Locate the cell with the specified text and output its (x, y) center coordinate. 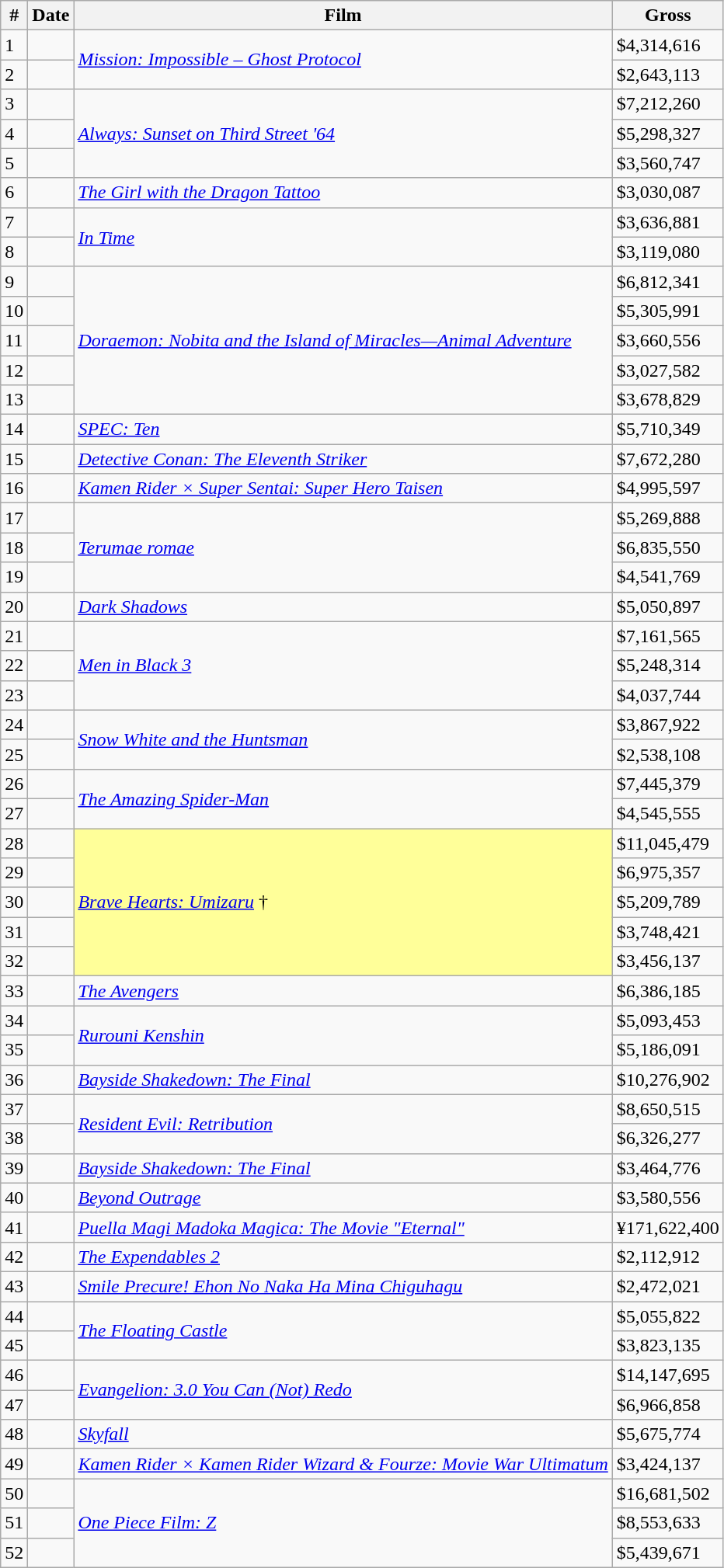
Snow White and the Huntsman (343, 739)
38 (14, 1139)
$6,812,341 (668, 281)
10 (14, 311)
$6,966,858 (668, 1405)
$6,975,357 (668, 873)
20 (14, 607)
Kamen Rider × Super Sentai: Super Hero Taisen (343, 488)
$5,055,822 (668, 1316)
$7,672,280 (668, 459)
SPEC: Ten (343, 429)
Kamen Rider × Kamen Rider Wizard & Fourze: Movie War Ultimatum (343, 1464)
42 (14, 1257)
Brave Hearts: Umizaru † (343, 902)
$3,636,881 (668, 222)
19 (14, 577)
$2,472,021 (668, 1286)
In Time (343, 237)
$6,326,277 (668, 1139)
Terumae romae (343, 548)
32 (14, 961)
28 (14, 843)
$3,580,556 (668, 1198)
24 (14, 725)
$3,027,582 (668, 370)
¥171,622,400 (668, 1227)
17 (14, 518)
The Girl with the Dragon Tattoo (343, 193)
$7,445,379 (668, 784)
Smile Precure! Ehon No Naka Ha Mina Chiguhagu (343, 1286)
15 (14, 459)
The Floating Castle (343, 1331)
13 (14, 400)
22 (14, 666)
$3,678,829 (668, 400)
4 (14, 134)
16 (14, 488)
45 (14, 1346)
The Avengers (343, 991)
Date (51, 16)
31 (14, 932)
$6,835,550 (668, 548)
Gross (668, 16)
$4,545,555 (668, 813)
$2,538,108 (668, 754)
$7,161,565 (668, 636)
$5,710,349 (668, 429)
5 (14, 163)
Resident Evil: Retribution (343, 1124)
25 (14, 754)
44 (14, 1316)
$5,675,774 (668, 1434)
12 (14, 370)
$3,867,922 (668, 725)
Detective Conan: The Eleventh Striker (343, 459)
$5,209,789 (668, 902)
The Expendables 2 (343, 1257)
Rurouni Kenshin (343, 1035)
48 (14, 1434)
$8,650,515 (668, 1109)
$3,030,087 (668, 193)
$5,298,327 (668, 134)
35 (14, 1050)
37 (14, 1109)
6 (14, 193)
26 (14, 784)
$5,269,888 (668, 518)
30 (14, 902)
51 (14, 1523)
52 (14, 1552)
Film (343, 16)
14 (14, 429)
Always: Sunset on Third Street '64 (343, 134)
3 (14, 104)
40 (14, 1198)
$3,464,776 (668, 1168)
$10,276,902 (668, 1080)
23 (14, 695)
8 (14, 252)
$6,386,185 (668, 991)
41 (14, 1227)
27 (14, 813)
7 (14, 222)
$2,112,912 (668, 1257)
33 (14, 991)
$14,147,695 (668, 1375)
43 (14, 1286)
Puella Magi Madoka Magica: The Movie "Eternal" (343, 1227)
$5,186,091 (668, 1050)
Skyfall (343, 1434)
$2,643,113 (668, 75)
$8,553,633 (668, 1523)
21 (14, 636)
18 (14, 548)
$7,212,260 (668, 104)
$5,093,453 (668, 1020)
Dark Shadows (343, 607)
49 (14, 1464)
$4,995,597 (668, 488)
$3,748,421 (668, 932)
46 (14, 1375)
$4,037,744 (668, 695)
Beyond Outrage (343, 1198)
11 (14, 340)
$3,660,556 (668, 340)
50 (14, 1493)
39 (14, 1168)
1 (14, 45)
9 (14, 281)
Evangelion: 3.0 You Can (Not) Redo (343, 1390)
# (14, 16)
$3,456,137 (668, 961)
34 (14, 1020)
One Piece Film: Z (343, 1523)
$4,541,769 (668, 577)
36 (14, 1080)
$16,681,502 (668, 1493)
$3,560,747 (668, 163)
$3,119,080 (668, 252)
47 (14, 1405)
$5,248,314 (668, 666)
Doraemon: Nobita and the Island of Miracles—Animal Adventure (343, 340)
2 (14, 75)
Mission: Impossible – Ghost Protocol (343, 60)
$3,424,137 (668, 1464)
$3,823,135 (668, 1346)
Men in Black 3 (343, 666)
$5,439,671 (668, 1552)
$5,305,991 (668, 311)
29 (14, 873)
The Amazing Spider-Man (343, 798)
$5,050,897 (668, 607)
$4,314,616 (668, 45)
$11,045,479 (668, 843)
